Scan for the cell matching the given text and deliver its [X, Y] coordinate at center. 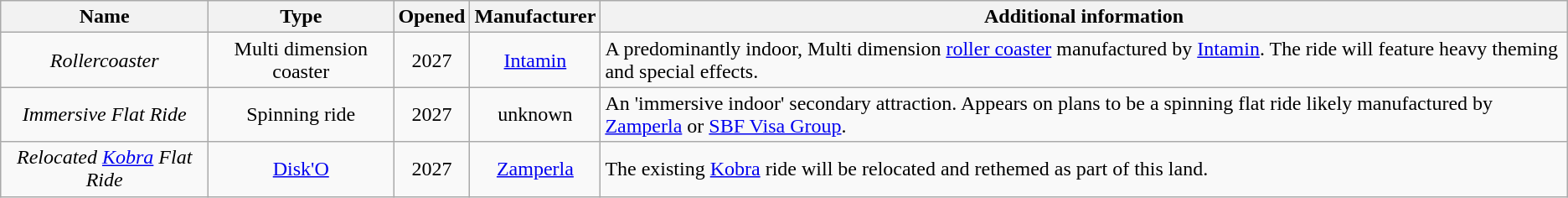
unknown [535, 114]
Manufacturer [535, 17]
Spinning ride [302, 114]
Additional information [1084, 17]
Disk'O [302, 169]
Relocated Kobra Flat Ride [105, 169]
Zamperla [535, 169]
Multi dimension coaster [302, 60]
Immersive Flat Ride [105, 114]
Intamin [535, 60]
Type [302, 17]
Name [105, 17]
Opened [432, 17]
A predominantly indoor, Multi dimension roller coaster manufactured by Intamin. The ride will feature heavy theming and special effects. [1084, 60]
Rollercoaster [105, 60]
An 'immersive indoor' secondary attraction. Appears on plans to be a spinning flat ride likely manufactured by Zamperla or SBF Visa Group. [1084, 114]
The existing Kobra ride will be relocated and rethemed as part of this land. [1084, 169]
